Detect which cell encompasses the target text, then output its [x, y] center coordinate. 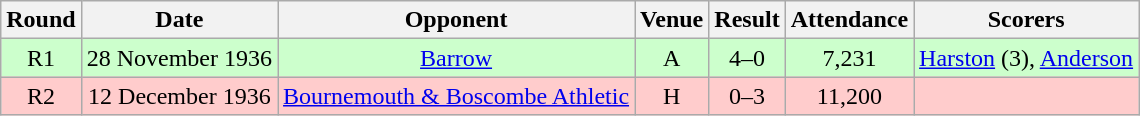
7,231 [849, 58]
Scorers [1026, 20]
Opponent [456, 20]
Bournemouth & Boscombe Athletic [456, 96]
H [672, 96]
A [672, 58]
Harston (3), Anderson [1026, 58]
Result [747, 20]
Attendance [849, 20]
R2 [41, 96]
4–0 [747, 58]
12 December 1936 [179, 96]
0–3 [747, 96]
Barrow [456, 58]
Venue [672, 20]
11,200 [849, 96]
Round [41, 20]
28 November 1936 [179, 58]
Date [179, 20]
R1 [41, 58]
